Detect which cell encompasses the target text, then output its [x, y] center coordinate. 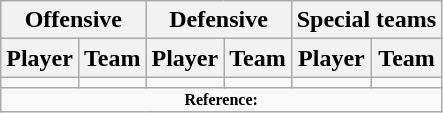
Special teams [366, 20]
Defensive [218, 20]
Offensive [74, 20]
Reference: [222, 100]
